Return the [X, Y] coordinate for the center point of the cell that contains the specified text.  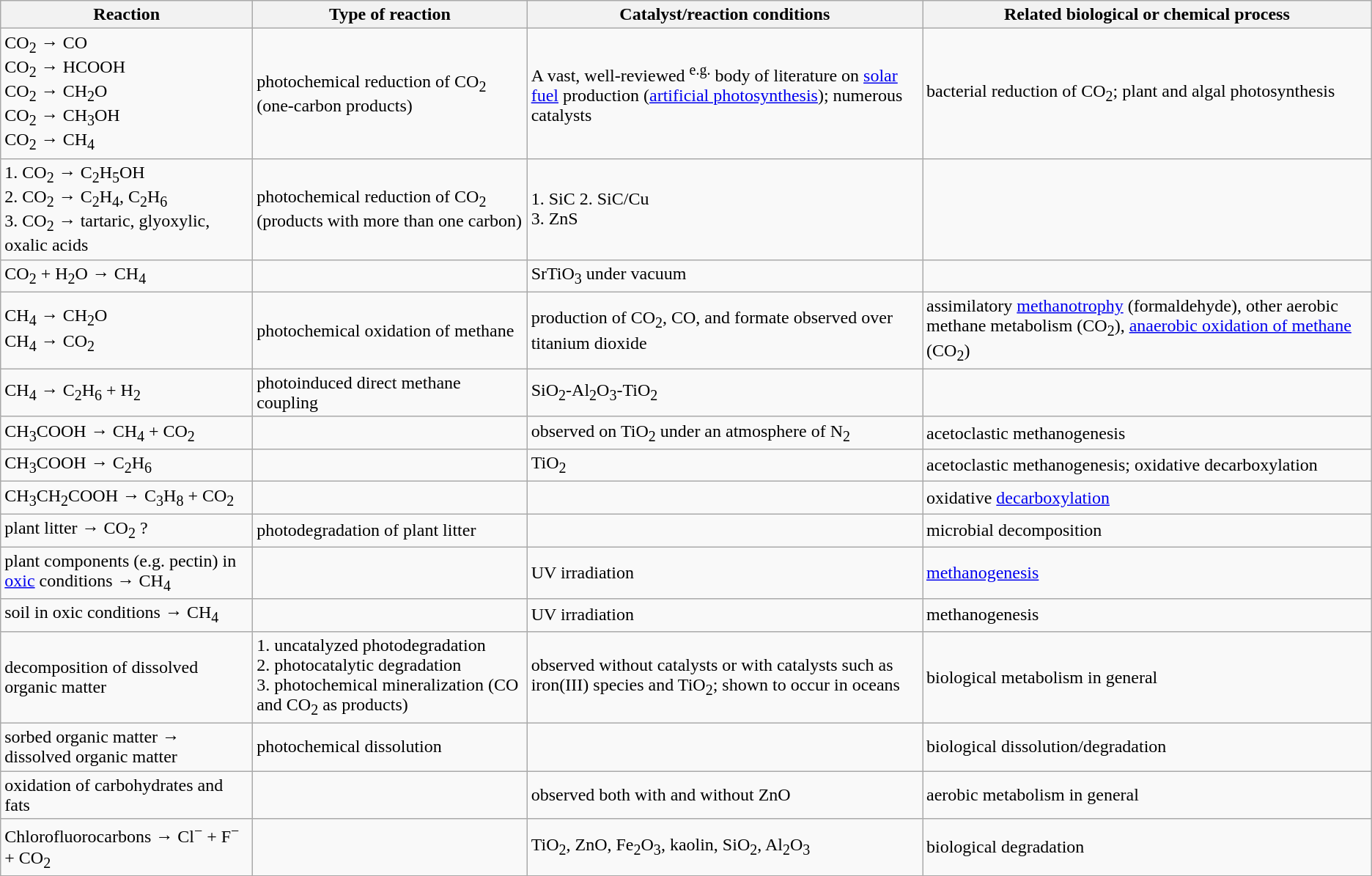
soil in oxic conditions → CH4 [127, 615]
photochemical oxidation of methane [390, 331]
Related biological or chemical process [1146, 15]
Type of reaction [390, 15]
acetoclastic methanogenesis [1146, 433]
TiO2, ZnO, Fe2O3, kaolin, SiO2, Al2O3 [724, 847]
CO2 + H2O → CH4 [127, 276]
TiO2 [724, 465]
1. uncatalyzed photodegradation2. photocatalytic degradation3. photochemical mineralization (CO and CO2 as products) [390, 677]
CH3COOH → CH4 + CO2 [127, 433]
photochemical dissolution [390, 748]
observed on TiO2 under an atmosphere of N2 [724, 433]
sorbed organic matter → dissolved organic matter [127, 748]
assimilatory methanotrophy (formaldehyde), other aerobic methane metabolism (CO2), anaerobic oxidation of methane (CO2) [1146, 331]
observed without catalysts or with catalysts such as iron(III) species and TiO2; shown to occur in oceans [724, 677]
biological dissolution/degradation [1146, 748]
photoinduced direct methane coupling [390, 393]
oxidative decarboxylation [1146, 498]
acetoclastic methanogenesis; oxidative decarboxylation [1146, 465]
aerobic metabolism in general [1146, 795]
1. SiC 2. SiC/Cu3. ZnS [724, 209]
Chlorofluorocarbons → Cl− + F− + CO2 [127, 847]
Catalyst/reaction conditions [724, 15]
biological degradation [1146, 847]
bacterial reduction of CO2; plant and algal photosynthesis [1146, 94]
production of CO2, CO, and formate observed over titanium dioxide [724, 331]
microbial decomposition [1146, 530]
CH4 → CH2OCH4 → CO2 [127, 331]
SiO2-Al2O3-TiO2 [724, 393]
photochemical reduction of CO2 (products with more than one carbon) [390, 209]
A vast, well-reviewed e.g. body of literature on solar fuel production (artificial photosynthesis); numerous catalysts [724, 94]
CH3CH2COOH → C3H8 + CO2 [127, 498]
photodegradation of plant litter [390, 530]
CH3COOH → C2H6 [127, 465]
CH4 → C2H6 + H2 [127, 393]
photochemical reduction of CO2 (one-carbon products) [390, 94]
plant components (e.g. pectin) in oxic conditions → CH4 [127, 573]
SrTiO3 under vacuum [724, 276]
oxidation of carbohydrates and fats [127, 795]
Reaction [127, 15]
CO2 → COCO2 → HCOOHCO2 → CH2OCO2 → CH3OHCO2 → CH4 [127, 94]
decomposition of dissolved organic matter [127, 677]
plant litter → CO2 ? [127, 530]
observed both with and without ZnO [724, 795]
biological metabolism in general [1146, 677]
1. CO2 → C2H5OH2. CO2 → C2H4, C2H63. CO2 → tartaric, glyoxylic, oxalic acids [127, 209]
